Determine the [x, y] coordinate at the center of the cell enclosing the given text.  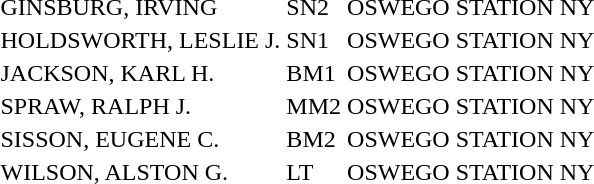
BM2 [314, 139]
BM1 [314, 73]
SN1 [314, 40]
MM2 [314, 106]
